Locate the cell with the specified text and output its [x, y] center coordinate. 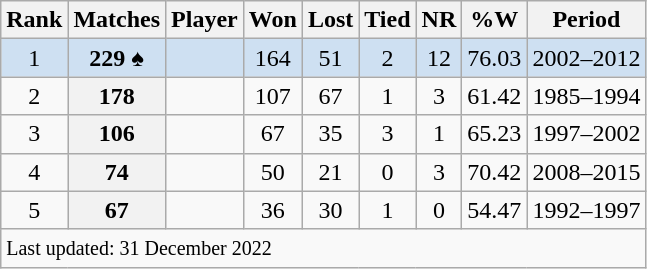
107 [272, 96]
1985–1994 [586, 96]
1997–2002 [586, 134]
1992–1997 [586, 210]
Matches [117, 20]
164 [272, 58]
4 [34, 172]
Tied [388, 20]
Lost [330, 20]
30 [330, 210]
Period [586, 20]
35 [330, 134]
229 ♠ [117, 58]
2002–2012 [586, 58]
21 [330, 172]
54.47 [494, 210]
Won [272, 20]
Player [205, 20]
76.03 [494, 58]
12 [439, 58]
50 [272, 172]
106 [117, 134]
65.23 [494, 134]
NR [439, 20]
51 [330, 58]
5 [34, 210]
Rank [34, 20]
178 [117, 96]
Last updated: 31 December 2022 [324, 248]
61.42 [494, 96]
36 [272, 210]
2008–2015 [586, 172]
%W [494, 20]
74 [117, 172]
70.42 [494, 172]
